Extract the [x, y] coordinate from the center of the cell holding the provided text.  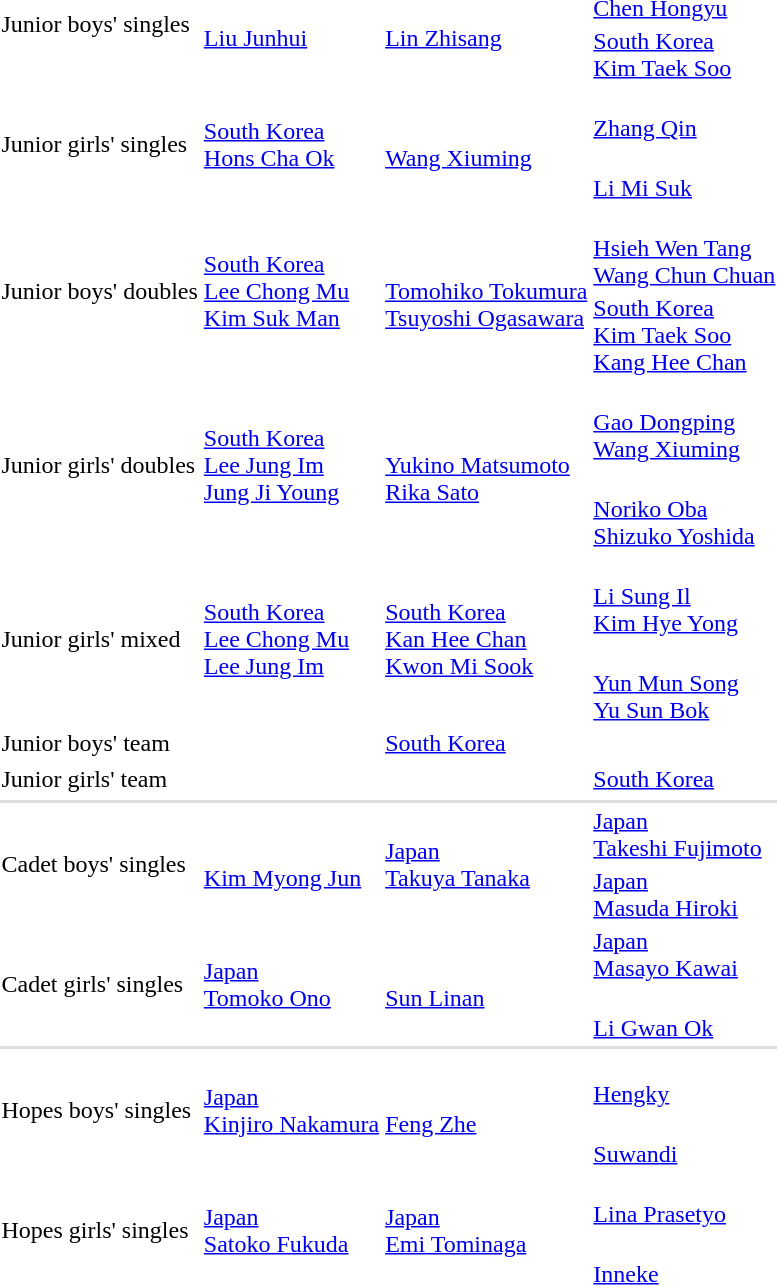
Sun Linan [486, 984]
Lina Prasetyo [684, 1200]
Junior boys' team [100, 743]
Tomohiko TokumuraTsuyoshi Ogasawara [486, 292]
Cadet boys' singles [100, 864]
South KoreaLee Jung ImJung Ji Young [291, 466]
Li Gwan Ok [684, 1014]
Suwandi [684, 1140]
Cadet girls' singles [100, 984]
Junior girls' mixed [100, 640]
Yukino MatsumotoRika Sato [486, 466]
Hopes boys' singles [100, 1110]
Li Sung IlKim Hye Yong [684, 596]
South KoreaKan Hee ChanKwon Mi Sook [486, 640]
JapanMasuda Hiroki [684, 894]
Junior girls' team [100, 779]
South KoreaLee Chong MuKim Suk Man [291, 292]
Feng Zhe [486, 1110]
South KoreaKim Taek Soo [684, 54]
Hengky [684, 1080]
Junior girls' doubles [100, 466]
South KoreaLee Chong MuLee Jung Im [291, 640]
JapanMasayo Kawai [684, 954]
JapanKinjiro Nakamura [291, 1110]
South KoreaHons Cha Ok [291, 144]
Wang Xiuming [486, 144]
JapanTomoko Ono [291, 984]
Zhang Qin [684, 114]
JapanTakuya Tanaka [486, 864]
Kim Myong Jun [291, 864]
Li Mi Suk [684, 174]
Yun Mun SongYu Sun Bok [684, 683]
South KoreaKim Taek SooKang Hee Chan [684, 335]
JapanTakeshi Fujimoto [684, 834]
Junior boys' doubles [100, 292]
Hsieh Wen TangWang Chun Chuan [684, 248]
Junior girls' singles [100, 144]
Gao DongpingWang Xiuming [684, 422]
Noriko ObaShizuko Yoshida [684, 509]
